Extract the (X, Y) coordinate from the center of the cell holding the provided text.  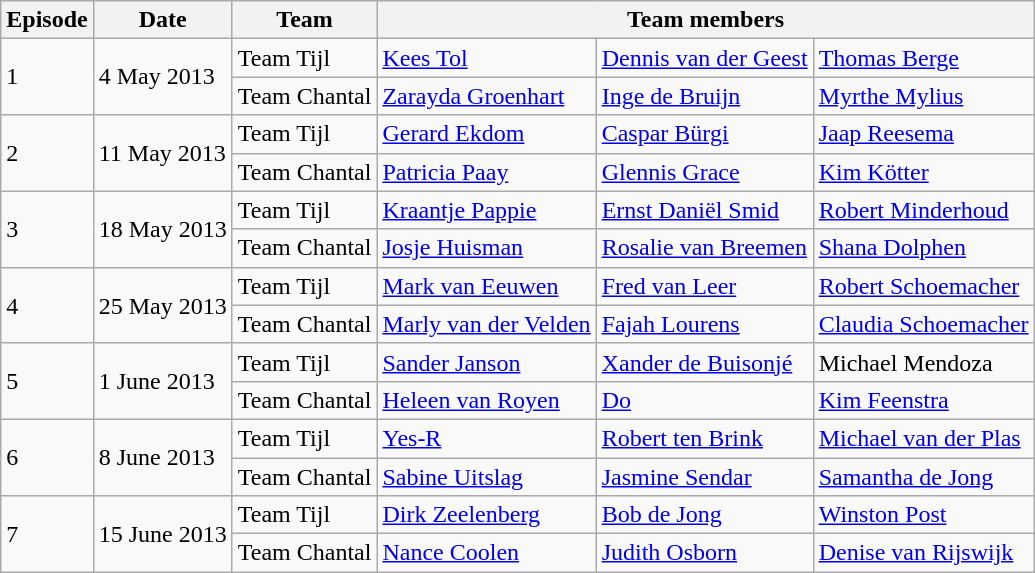
Denise van Rijswijk (924, 553)
Robert Schoemacher (924, 286)
Fajah Lourens (704, 324)
4 May 2013 (162, 77)
Episode (47, 20)
11 May 2013 (162, 153)
Marly van der Velden (486, 324)
18 May 2013 (162, 229)
Gerard Ekdom (486, 134)
Kim Kötter (924, 172)
Team (304, 20)
Michael Mendoza (924, 362)
Jaap Reesema (924, 134)
Bob de Jong (704, 515)
Dirk Zeelenberg (486, 515)
7 (47, 534)
Caspar Bürgi (704, 134)
Do (704, 400)
Rosalie van Breemen (704, 248)
Robert ten Brink (704, 438)
6 (47, 457)
15 June 2013 (162, 534)
Mark van Eeuwen (486, 286)
Nance Coolen (486, 553)
Kim Feenstra (924, 400)
Kees Tol (486, 58)
Date (162, 20)
Samantha de Jong (924, 477)
Josje Huisman (486, 248)
Zarayda Groenhart (486, 96)
Myrthe Mylius (924, 96)
1 June 2013 (162, 381)
Yes-R (486, 438)
Glennis Grace (704, 172)
Michael van der Plas (924, 438)
3 (47, 229)
25 May 2013 (162, 305)
Judith Osborn (704, 553)
Sabine Uitslag (486, 477)
Robert Minderhoud (924, 210)
1 (47, 77)
Shana Dolphen (924, 248)
Claudia Schoemacher (924, 324)
4 (47, 305)
Ernst Daniël Smid (704, 210)
Thomas Berge (924, 58)
Heleen van Royen (486, 400)
Winston Post (924, 515)
Fred van Leer (704, 286)
Jasmine Sendar (704, 477)
Inge de Bruijn (704, 96)
Kraantje Pappie (486, 210)
2 (47, 153)
Sander Janson (486, 362)
8 June 2013 (162, 457)
5 (47, 381)
Patricia Paay (486, 172)
Team members (706, 20)
Xander de Buisonjé (704, 362)
Dennis van der Geest (704, 58)
